Extract the [x, y] coordinate from the center of the cell holding the provided text.  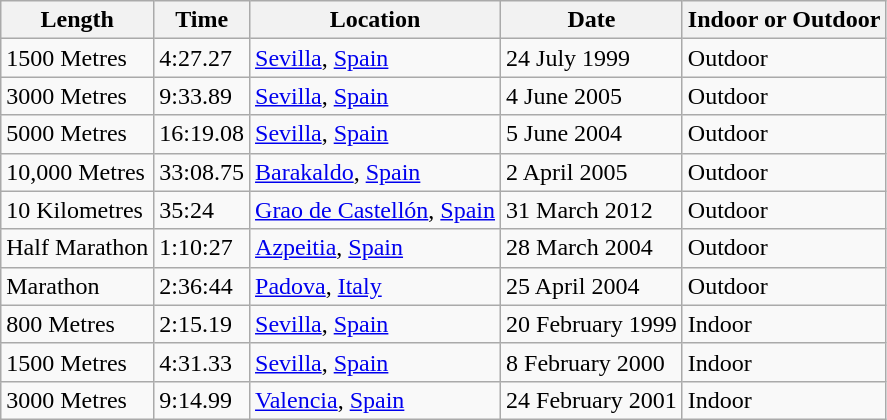
1:10:27 [202, 248]
16:19.08 [202, 134]
4:31.33 [202, 362]
33:08.75 [202, 172]
20 February 1999 [592, 324]
5000 Metres [78, 134]
25 April 2004 [592, 286]
35:24 [202, 210]
28 March 2004 [592, 248]
4:27.27 [202, 58]
10 Kilometres [78, 210]
2:36:44 [202, 286]
8 February 2000 [592, 362]
Grao de Castellón, Spain [376, 210]
31 March 2012 [592, 210]
Length [78, 20]
Location [376, 20]
4 June 2005 [592, 96]
24 February 2001 [592, 400]
9:33.89 [202, 96]
Half Marathon [78, 248]
2 April 2005 [592, 172]
5 June 2004 [592, 134]
24 July 1999 [592, 58]
Date [592, 20]
Barakaldo, Spain [376, 172]
Azpeitia, Spain [376, 248]
Padova, Italy [376, 286]
9:14.99 [202, 400]
10,000 Metres [78, 172]
Time [202, 20]
Indoor or Outdoor [784, 20]
800 Metres [78, 324]
Marathon [78, 286]
2:15.19 [202, 324]
Valencia, Spain [376, 400]
